Return the (X, Y) coordinate for the center point of the cell that contains the specified text.  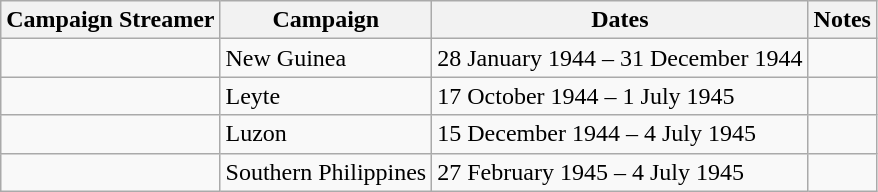
Campaign (326, 20)
New Guinea (326, 58)
Southern Philippines (326, 172)
27 February 1945 – 4 July 1945 (620, 172)
Campaign Streamer (110, 20)
Leyte (326, 96)
Luzon (326, 134)
17 October 1944 – 1 July 1945 (620, 96)
15 December 1944 – 4 July 1945 (620, 134)
Notes (842, 20)
Dates (620, 20)
28 January 1944 – 31 December 1944 (620, 58)
